Determine the (X, Y) coordinate at the center of the cell enclosing the given text.  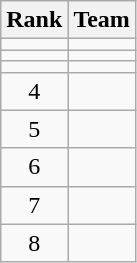
Rank (34, 20)
6 (34, 167)
7 (34, 205)
8 (34, 243)
5 (34, 129)
4 (34, 91)
Team (102, 20)
